Provide the [x, y] coordinate of the cell's center where the given text is located.  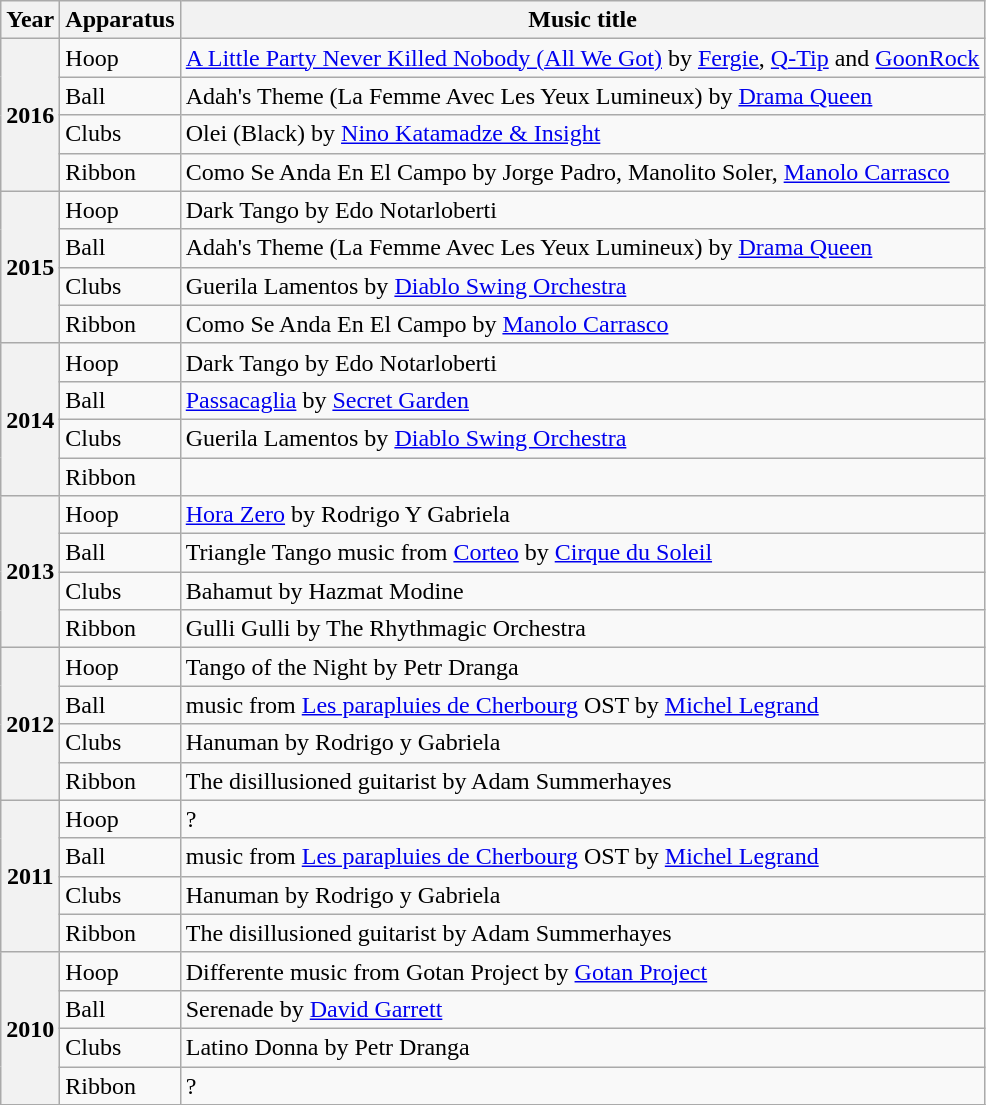
Passacaglia by Secret Garden [582, 400]
Olei (Black) by Nino Katamadze & Insight [582, 134]
2010 [30, 1028]
Gulli Gulli by The Rhythmagic Orchestra [582, 629]
2011 [30, 876]
2015 [30, 267]
Differente music from Gotan Project by Gotan Project [582, 971]
Como Se Anda En El Campo by Manolo Carrasco [582, 324]
Serenade by David Garrett [582, 1009]
Music title [582, 20]
2012 [30, 724]
2014 [30, 419]
Tango of the Night by Petr Dranga [582, 667]
Apparatus [120, 20]
Bahamut by Hazmat Modine [582, 591]
Como Se Anda En El Campo by Jorge Padro, Manolito Soler, Manolo Carrasco [582, 172]
Hora Zero by Rodrigo Y Gabriela [582, 515]
Latino Donna by Petr Dranga [582, 1047]
Triangle Tango music from Corteo by Cirque du Soleil [582, 553]
2013 [30, 572]
Year [30, 20]
A Little Party Never Killed Nobody (All We Got) by Fergie, Q-Tip and GoonRock [582, 58]
2016 [30, 115]
